For the text-containing cell, return its midpoint in [x, y] coordinate format. 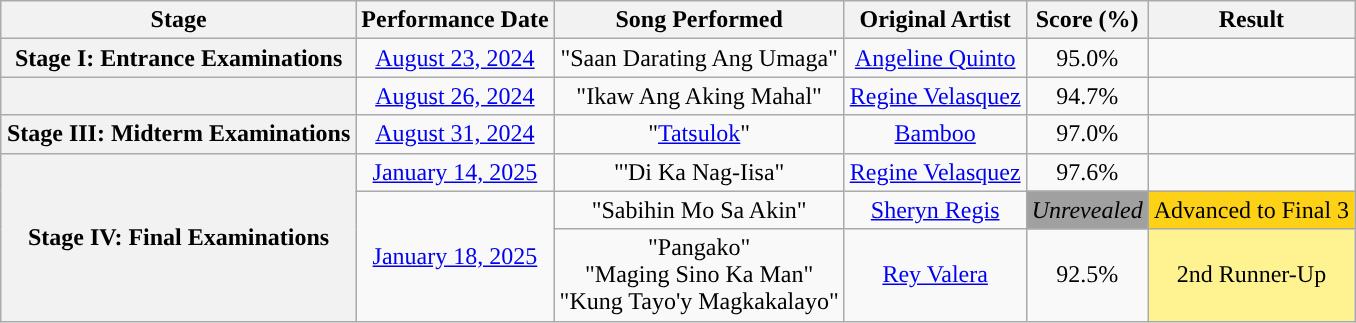
"Saan Darating Ang Umaga" [699, 58]
Performance Date [455, 20]
Sheryn Regis [935, 210]
"'Di Ka Nag-Iisa" [699, 172]
97.0% [1087, 134]
August 23, 2024 [455, 58]
January 14, 2025 [455, 172]
"Sabihin Mo Sa Akin" [699, 210]
August 26, 2024 [455, 96]
Stage IV: Final Examinations [178, 237]
Unrevealed [1087, 210]
Song Performed [699, 20]
January 18, 2025 [455, 256]
Advanced to Final 3 [1251, 210]
"Ikaw Ang Aking Mahal" [699, 96]
Score (%) [1087, 20]
94.7% [1087, 96]
Stage I: Entrance Examinations [178, 58]
Stage [178, 20]
Result [1251, 20]
August 31, 2024 [455, 134]
Original Artist [935, 20]
2nd Runner-Up [1251, 275]
"Tatsulok" [699, 134]
Stage III: Midterm Examinations [178, 134]
92.5% [1087, 275]
97.6% [1087, 172]
Rey Valera [935, 275]
Angeline Quinto [935, 58]
95.0% [1087, 58]
"Pangako""Maging Sino Ka Man""Kung Tayo'y Magkakalayo" [699, 275]
Bamboo [935, 134]
